Detect which cell encompasses the target text, then output its [X, Y] center coordinate. 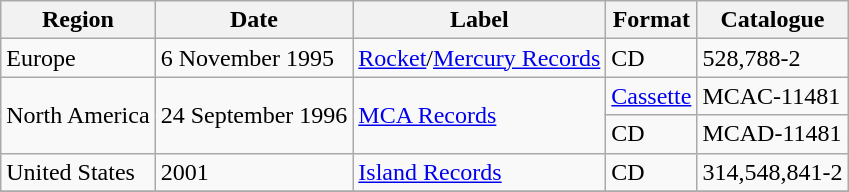
Island Records [480, 172]
United States [78, 172]
Europe [78, 58]
6 November 1995 [254, 58]
Label [480, 20]
Cassette [652, 96]
Region [78, 20]
MCA Records [480, 115]
Date [254, 20]
24 September 1996 [254, 115]
MCAD-11481 [772, 134]
Rocket/Mercury Records [480, 58]
314,548,841-2 [772, 172]
North America [78, 115]
528,788-2 [772, 58]
Format [652, 20]
2001 [254, 172]
Catalogue [772, 20]
MCAC-11481 [772, 96]
